Locate the cell with the specified text and output its [X, Y] center coordinate. 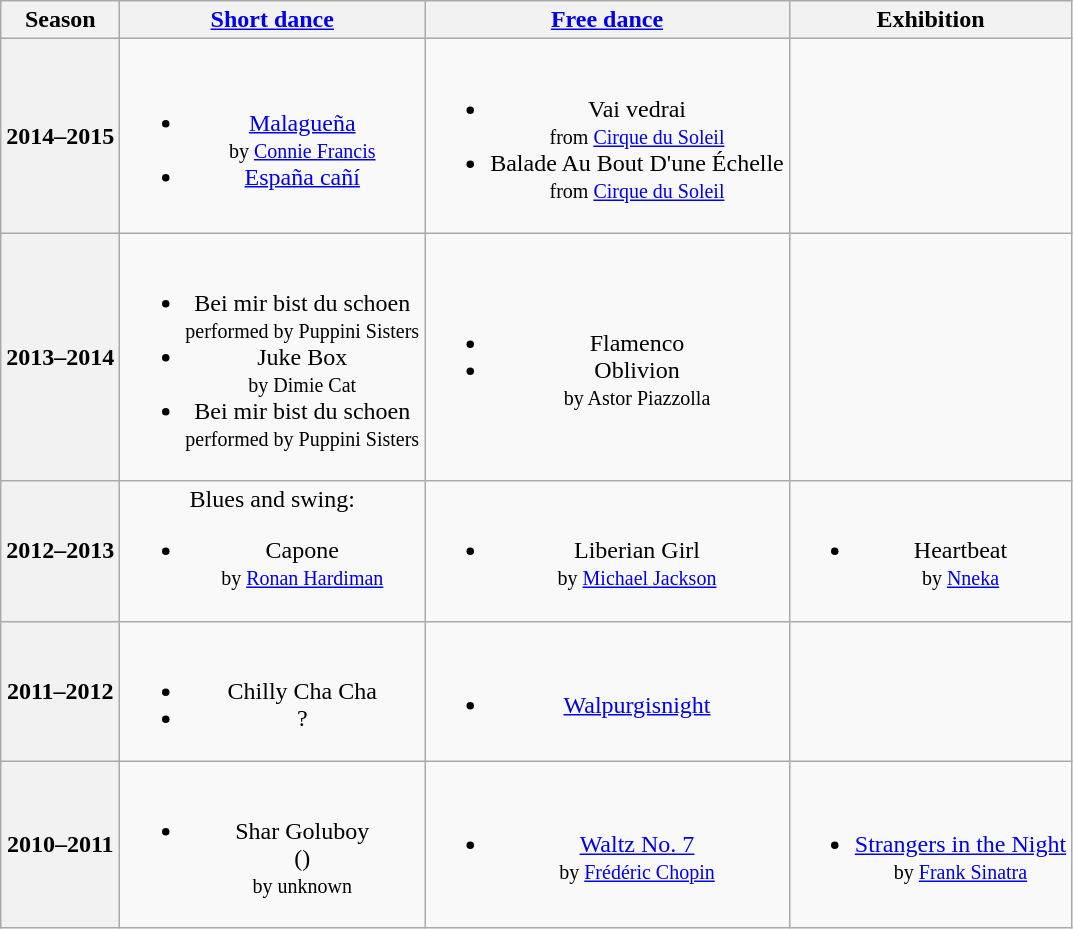
Strangers in the Night by Frank Sinatra [930, 844]
2012–2013 [60, 551]
Malagueña by Connie Francis España cañí [272, 136]
Heartbeat by Nneka [930, 551]
2014–2015 [60, 136]
Blues and swing:Capone by Ronan Hardiman [272, 551]
Waltz No. 7 by Frédéric Chopin [608, 844]
Short dance [272, 20]
2013–2014 [60, 357]
FlamencoOblivion by Astor Piazzolla [608, 357]
Vai vedrai from Cirque du Soleil Balade Au Bout D'une Échelle from Cirque du Soleil [608, 136]
Exhibition [930, 20]
2010–2011 [60, 844]
Free dance [608, 20]
2011–2012 [60, 691]
Liberian Girl by Michael Jackson [608, 551]
Chilly Cha Cha? [272, 691]
Shar Goluboy () by unknown [272, 844]
Walpurgisnight [608, 691]
Season [60, 20]
Bei mir bist du schoen performed by Puppini Sisters Juke Box by Dimie Cat Bei mir bist du schoen performed by Puppini Sisters [272, 357]
